Determine the (X, Y) coordinate at the center of the cell enclosing the given text.  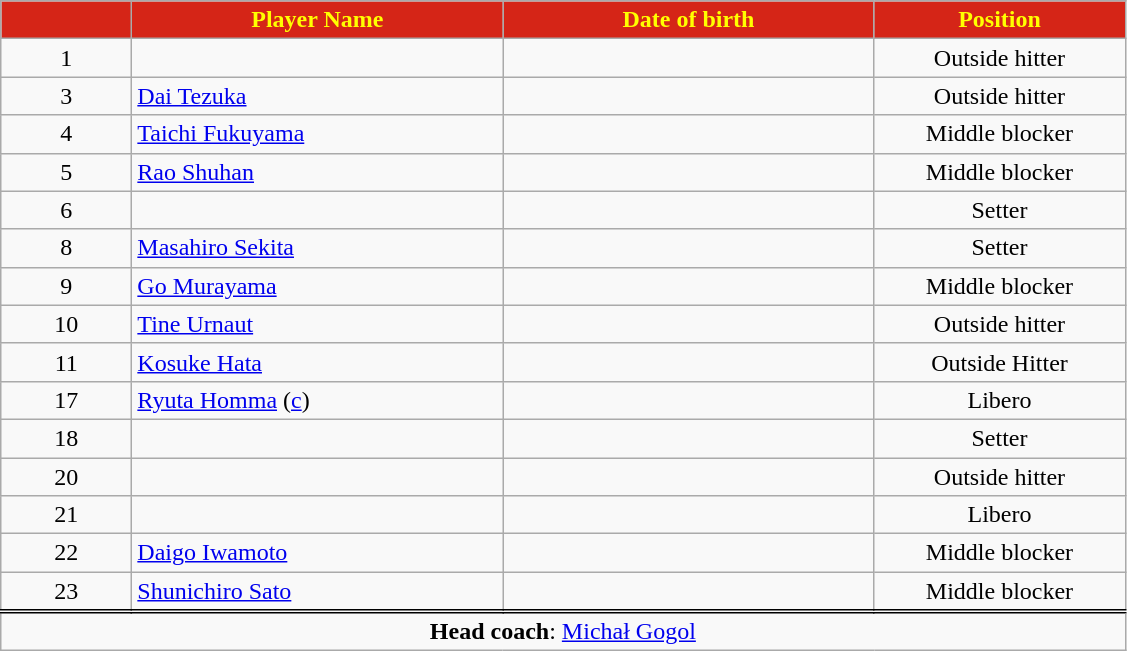
9 (66, 286)
Player Name (318, 20)
4 (66, 134)
Go Murayama (318, 286)
10 (66, 324)
1 (66, 58)
17 (66, 400)
Outside Hitter (1000, 362)
18 (66, 438)
20 (66, 477)
11 (66, 362)
Shunichiro Sato (318, 592)
Date of birth (688, 20)
Position (1000, 20)
Daigo Iwamoto (318, 553)
Tine Urnaut (318, 324)
Taichi Fukuyama (318, 134)
Masahiro Sekita (318, 248)
21 (66, 515)
5 (66, 172)
23 (66, 592)
Ryuta Homma (c) (318, 400)
8 (66, 248)
Head coach: Michał Gogol (563, 631)
Kosuke Hata (318, 362)
Dai Tezuka (318, 96)
Rao Shuhan (318, 172)
22 (66, 553)
6 (66, 210)
3 (66, 96)
